For the text-containing cell, return its midpoint in (x, y) coordinate format. 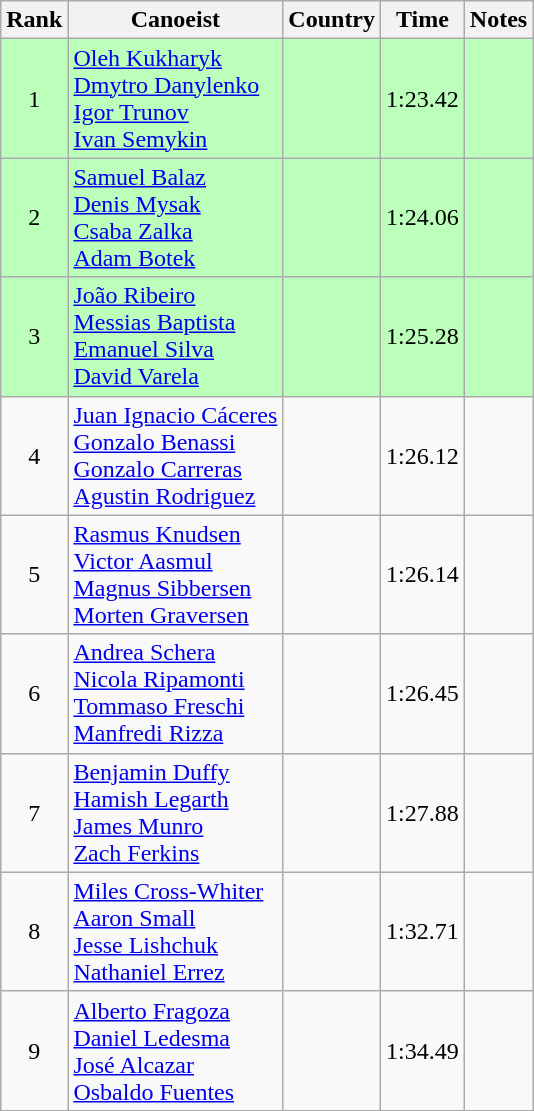
Miles Cross-WhiterAaron SmallJesse LishchukNathaniel Errez (176, 932)
5 (34, 574)
6 (34, 694)
Canoeist (176, 20)
1:26.12 (423, 456)
2 (34, 218)
1:27.88 (423, 812)
1:23.42 (423, 98)
1 (34, 98)
Notes (498, 20)
Andrea ScheraNicola RipamontiTommaso FreschiManfredi Rizza (176, 694)
Rank (34, 20)
Oleh KukharykDmytro DanylenkoIgor TrunovIvan Semykin (176, 98)
3 (34, 336)
8 (34, 932)
Samuel BalazDenis MysakCsaba ZalkaAdam Botek (176, 218)
1:24.06 (423, 218)
Juan Ignacio CáceresGonzalo BenassiGonzalo CarrerasAgustin Rodriguez (176, 456)
Rasmus KnudsenVictor AasmulMagnus SibbersenMorten Graversen (176, 574)
1:26.45 (423, 694)
1:34.49 (423, 1050)
João RibeiroMessias BaptistaEmanuel SilvaDavid Varela (176, 336)
1:25.28 (423, 336)
7 (34, 812)
1:26.14 (423, 574)
Benjamin DuffyHamish LegarthJames MunroZach Ferkins (176, 812)
9 (34, 1050)
4 (34, 456)
Country (332, 20)
Alberto FragozaDaniel LedesmaJosé AlcazarOsbaldo Fuentes (176, 1050)
Time (423, 20)
1:32.71 (423, 932)
